Scan for the cell matching the given text and deliver its (X, Y) coordinate at center. 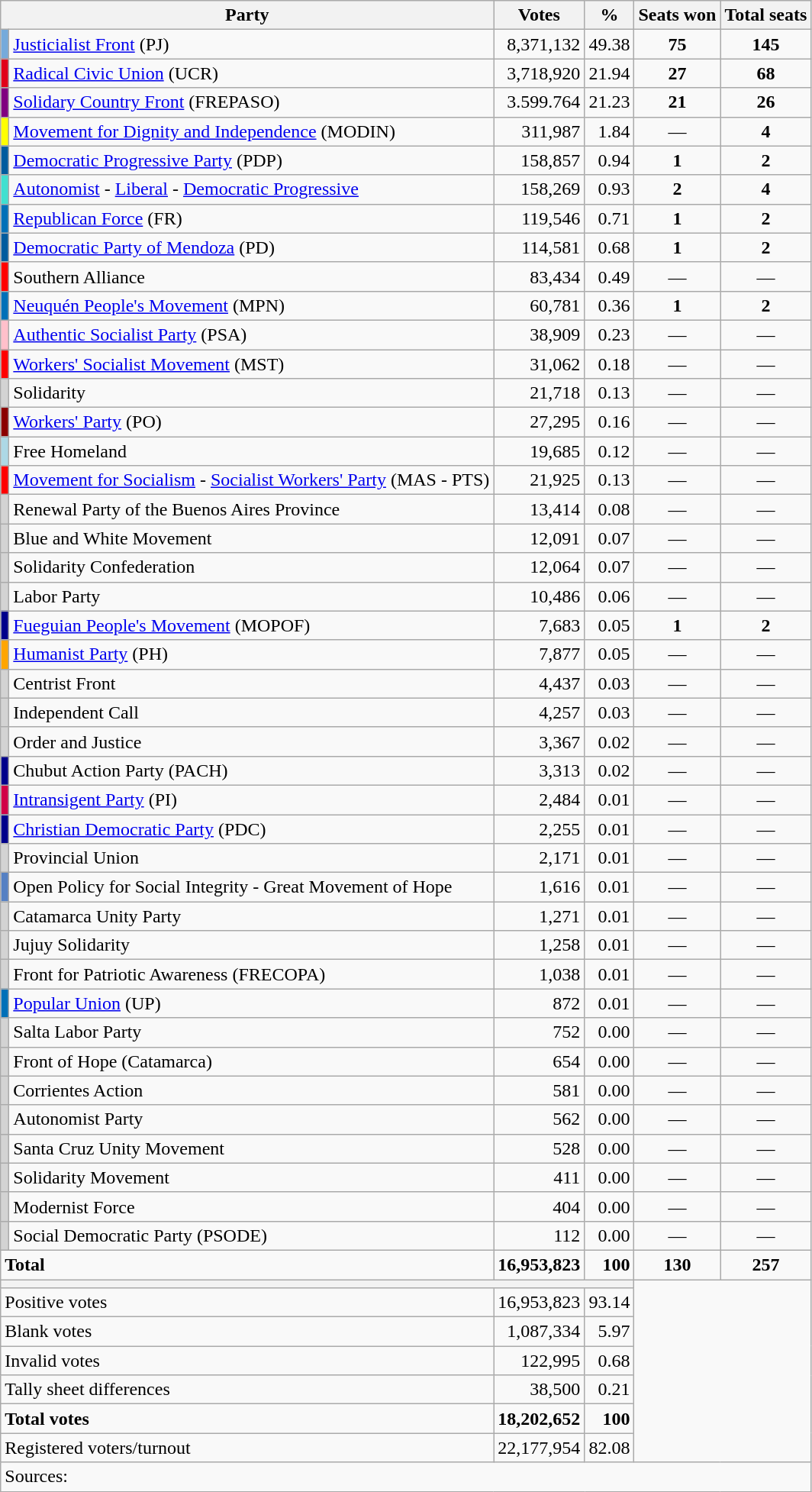
158,269 (539, 189)
21,925 (539, 480)
Renewal Party of the Buenos Aires Province (252, 509)
19,685 (539, 451)
Solidarity Movement (252, 1177)
752 (539, 1032)
Workers' Party (PO) (252, 422)
0.94 (609, 160)
0.18 (609, 364)
Total seats (766, 15)
21.23 (609, 102)
Labor Party (252, 596)
4,437 (539, 683)
Christian Democratic Party (PDC) (252, 828)
0.21 (609, 1390)
130 (678, 1264)
Social Democratic Party (PSODE) (252, 1235)
119,546 (539, 218)
7,877 (539, 654)
404 (539, 1206)
93.14 (609, 1303)
38,909 (539, 334)
22,177,954 (539, 1448)
12,064 (539, 567)
0.16 (609, 422)
3,718,920 (539, 73)
75 (678, 44)
581 (539, 1090)
Tally sheet differences (247, 1390)
4,257 (539, 712)
Total votes (247, 1419)
145 (766, 44)
Justicialist Front (PJ) (252, 44)
Solidarity Confederation (252, 567)
8,371,132 (539, 44)
Total (247, 1264)
12,091 (539, 538)
Invalid votes (247, 1361)
Salta Labor Party (252, 1032)
0.06 (609, 596)
Radical Civic Union (UCR) (252, 73)
Positive votes (247, 1303)
Movement for Socialism - Socialist Workers' Party (MAS - PTS) (252, 480)
311,987 (539, 131)
49.38 (609, 44)
1,258 (539, 945)
0.12 (609, 451)
1,087,334 (539, 1332)
Jujuy Solidarity (252, 945)
Votes (539, 15)
0.08 (609, 509)
1.84 (609, 131)
21 (678, 102)
1,038 (539, 974)
654 (539, 1061)
21.94 (609, 73)
Popular Union (UP) (252, 1003)
0.23 (609, 334)
Order and Justice (252, 741)
Independent Call (252, 712)
112 (539, 1235)
21,718 (539, 393)
Blank votes (247, 1332)
Neuquén People's Movement (MPN) (252, 305)
122,995 (539, 1361)
13,414 (539, 509)
18,202,652 (539, 1419)
Republican Force (FR) (252, 218)
Party (247, 15)
Autonomist - Liberal - Democratic Progressive (252, 189)
2,484 (539, 799)
Provincial Union (252, 858)
Movement for Dignity and Independence (MODIN) (252, 131)
Humanist Party (PH) (252, 654)
562 (539, 1119)
Democratic Progressive Party (PDP) (252, 160)
Solidary Country Front (FREPASO) (252, 102)
3,313 (539, 770)
1,616 (539, 887)
0.71 (609, 218)
Authentic Socialist Party (PSA) (252, 334)
0.93 (609, 189)
0.36 (609, 305)
68 (766, 73)
82.08 (609, 1448)
Autonomist Party (252, 1119)
158,857 (539, 160)
Blue and White Movement (252, 538)
2,255 (539, 828)
Workers' Socialist Movement (MST) (252, 364)
27 (678, 73)
10,486 (539, 596)
83,434 (539, 276)
411 (539, 1177)
Intransigent Party (PI) (252, 799)
60,781 (539, 305)
872 (539, 1003)
Santa Cruz Unity Movement (252, 1148)
257 (766, 1264)
Southern Alliance (252, 276)
Registered voters/turnout (247, 1448)
Catamarca Unity Party (252, 916)
Solidarity (252, 393)
3.599.764 (539, 102)
Free Homeland (252, 451)
2,171 (539, 858)
38,500 (539, 1390)
Front for Patriotic Awareness (FRECOPA) (252, 974)
Front of Hope (Catamarca) (252, 1061)
27,295 (539, 422)
3,367 (539, 741)
Open Policy for Social Integrity - Great Movement of Hope (252, 887)
31,062 (539, 364)
Seats won (678, 15)
Democratic Party of Mendoza (PD) (252, 247)
1,271 (539, 916)
26 (766, 102)
0.49 (609, 276)
Centrist Front (252, 683)
528 (539, 1148)
Sources: (406, 1477)
Fueguian People's Movement (MOPOF) (252, 625)
114,581 (539, 247)
5.97 (609, 1332)
% (609, 15)
Modernist Force (252, 1206)
7,683 (539, 625)
Chubut Action Party (PACH) (252, 770)
Corrientes Action (252, 1090)
